Determine the (X, Y) coordinate at the center of the cell enclosing the given text.  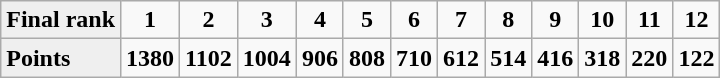
220 (650, 58)
8 (508, 20)
1004 (266, 58)
612 (462, 58)
12 (696, 20)
1102 (209, 58)
9 (556, 20)
Final rank (61, 20)
514 (508, 58)
416 (556, 58)
5 (366, 20)
122 (696, 58)
710 (414, 58)
Points (61, 58)
10 (602, 20)
808 (366, 58)
1 (150, 20)
1380 (150, 58)
4 (320, 20)
2 (209, 20)
318 (602, 58)
11 (650, 20)
3 (266, 20)
7 (462, 20)
906 (320, 58)
6 (414, 20)
